Return the (x, y) coordinate for the center point of the cell that contains the specified text.  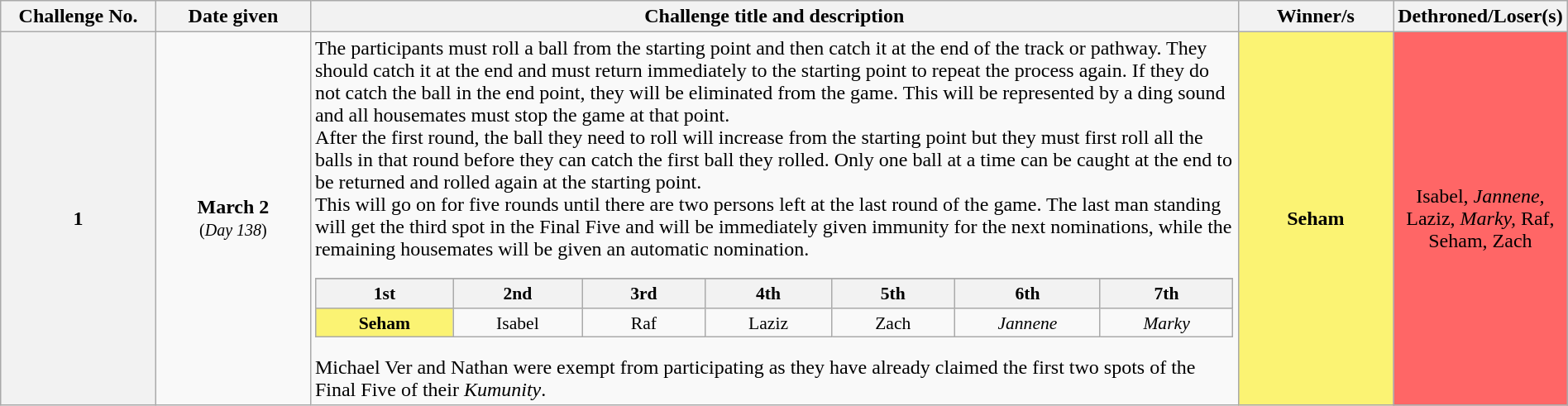
Jannene (1027, 322)
Date given (233, 17)
7th (1166, 294)
Challenge title and description (774, 17)
3rd (643, 294)
Laziz (768, 322)
Marky (1166, 322)
2nd (518, 294)
Winner/s (1316, 17)
Dethroned/Loser(s) (1480, 17)
Isabel, Jannene, Laziz, Marky, Raf, Seham, Zach (1480, 218)
1 (79, 218)
Challenge No. (79, 17)
Zach (893, 322)
Isabel (518, 322)
1st (385, 294)
March 2(Day 138) (233, 218)
Raf (643, 322)
6th (1027, 294)
5th (893, 294)
4th (768, 294)
